Determine the (X, Y) coordinate at the center of the cell enclosing the given text.  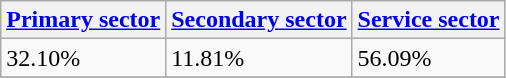
32.10% (84, 58)
Secondary sector (259, 20)
Primary sector (84, 20)
56.09% (428, 58)
11.81% (259, 58)
Service sector (428, 20)
